Extract the (x, y) coordinate from the center of the cell holding the provided text.  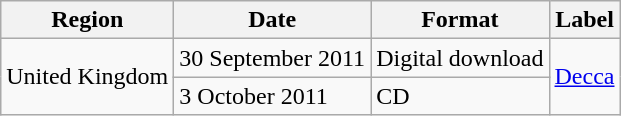
Date (272, 20)
United Kingdom (88, 77)
Digital download (460, 58)
Decca (584, 77)
Label (584, 20)
3 October 2011 (272, 96)
CD (460, 96)
Format (460, 20)
Region (88, 20)
30 September 2011 (272, 58)
